Capture the cell that displays the provided text and extract its [x, y] central coordinate. 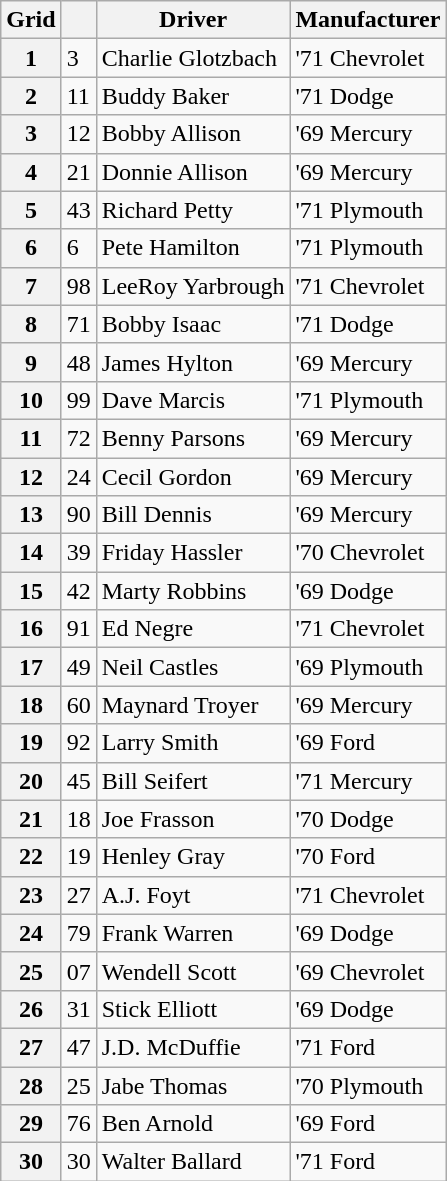
23 [31, 895]
'71 Mercury [368, 781]
7 [31, 286]
91 [78, 629]
James Hylton [193, 362]
Manufacturer [368, 20]
42 [78, 591]
Stick Elliott [193, 1009]
43 [78, 210]
5 [31, 210]
'70 Ford [368, 857]
'69 Chevrolet [368, 971]
20 [31, 781]
4 [31, 172]
99 [78, 400]
29 [31, 1124]
Bill Seifert [193, 781]
Walter Ballard [193, 1162]
10 [31, 400]
90 [78, 515]
92 [78, 743]
Cecil Gordon [193, 477]
Neil Castles [193, 667]
Bobby Isaac [193, 324]
Buddy Baker [193, 96]
Wendell Scott [193, 971]
Grid [31, 20]
Driver [193, 20]
'70 Plymouth [368, 1085]
39 [78, 553]
Jabe Thomas [193, 1085]
28 [31, 1085]
Bobby Allison [193, 134]
Dave Marcis [193, 400]
14 [31, 553]
Benny Parsons [193, 438]
60 [78, 705]
Donnie Allison [193, 172]
26 [31, 1009]
31 [78, 1009]
47 [78, 1047]
8 [31, 324]
79 [78, 933]
98 [78, 286]
LeeRoy Yarbrough [193, 286]
13 [31, 515]
22 [31, 857]
Joe Frasson [193, 819]
Ed Negre [193, 629]
15 [31, 591]
'70 Chevrolet [368, 553]
J.D. McDuffie [193, 1047]
2 [31, 96]
Richard Petty [193, 210]
'70 Dodge [368, 819]
1 [31, 58]
Ben Arnold [193, 1124]
A.J. Foyt [193, 895]
'69 Plymouth [368, 667]
76 [78, 1124]
Bill Dennis [193, 515]
Larry Smith [193, 743]
07 [78, 971]
71 [78, 324]
9 [31, 362]
Friday Hassler [193, 553]
Maynard Troyer [193, 705]
Pete Hamilton [193, 248]
45 [78, 781]
17 [31, 667]
16 [31, 629]
72 [78, 438]
49 [78, 667]
Frank Warren [193, 933]
Henley Gray [193, 857]
48 [78, 362]
Charlie Glotzbach [193, 58]
Marty Robbins [193, 591]
